Capture the cell that displays the provided text and extract its [X, Y] central coordinate. 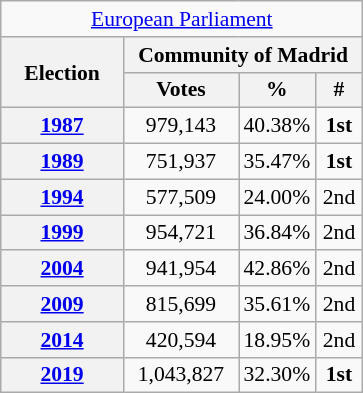
40.38% [276, 126]
# [339, 90]
Votes [180, 90]
2009 [62, 304]
35.61% [276, 304]
32.30% [276, 375]
941,954 [180, 269]
1999 [62, 233]
Election [62, 72]
1994 [62, 197]
815,699 [180, 304]
24.00% [276, 197]
979,143 [180, 126]
Community of Madrid [242, 55]
577,509 [180, 197]
42.86% [276, 269]
1987 [62, 126]
420,594 [180, 340]
36.84% [276, 233]
18.95% [276, 340]
35.47% [276, 162]
1989 [62, 162]
2004 [62, 269]
1,043,827 [180, 375]
European Parliament [182, 19]
751,937 [180, 162]
954,721 [180, 233]
2019 [62, 375]
% [276, 90]
2014 [62, 340]
